From the cell containing the given text, extract its center point as [x, y] coordinate. 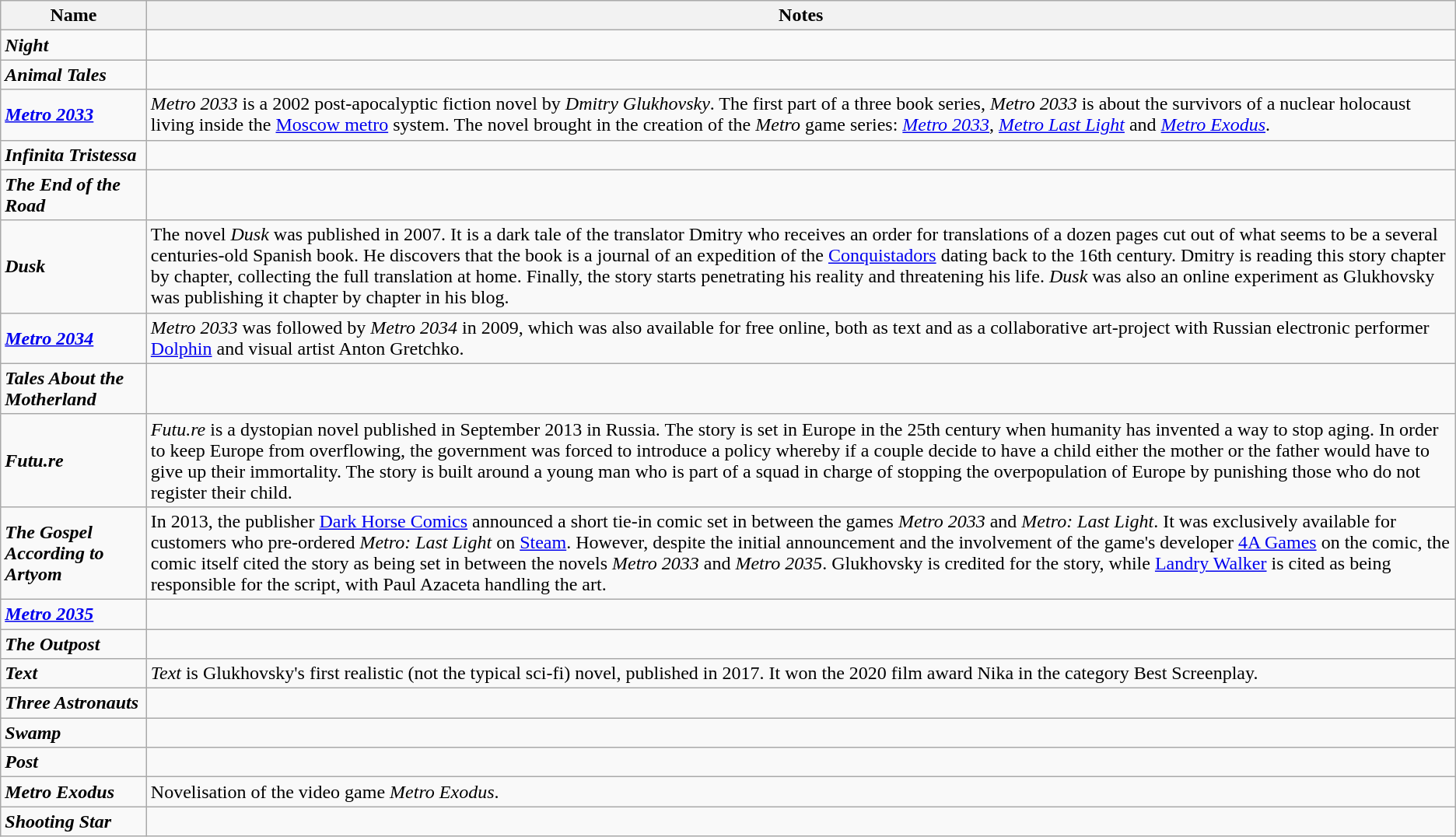
Metro 2035 [74, 614]
Infinita Tristessa [74, 155]
The Outpost [74, 643]
Futu.re [74, 461]
Animal Tales [74, 75]
Metro Exodus [74, 792]
Metro 2034 [74, 338]
The Gospel According to Artyom [74, 552]
Name [74, 16]
Metro 2033 [74, 115]
Shooting Star [74, 821]
Post [74, 762]
Night [74, 45]
Tales About the Motherland [74, 389]
Dusk [74, 266]
Novelisation of the video game Metro Exodus. [801, 792]
The End of the Road [74, 194]
Notes [801, 16]
Text [74, 674]
Three Astronauts [74, 703]
Swamp [74, 733]
